From the cell containing the given text, extract its center point as (x, y) coordinate. 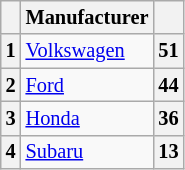
51 (168, 51)
Honda (88, 118)
4 (11, 152)
2 (11, 85)
Volkswagen (88, 51)
Subaru (88, 152)
Ford (88, 85)
44 (168, 85)
3 (11, 118)
Manufacturer (88, 17)
13 (168, 152)
36 (168, 118)
1 (11, 51)
